Scan for the cell matching the given text and deliver its [X, Y] coordinate at center. 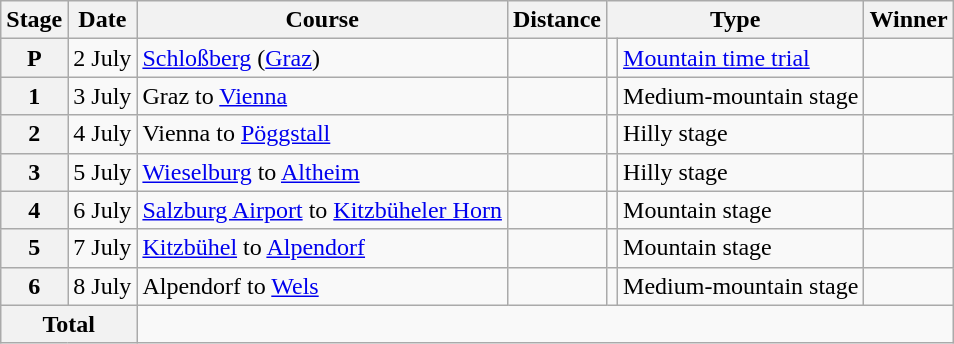
3 [34, 172]
6 July [102, 210]
1 [34, 96]
2 July [102, 58]
7 July [102, 248]
8 July [102, 286]
Distance [556, 20]
3 July [102, 96]
Kitzbühel to Alpendorf [322, 248]
Salzburg Airport to Kitzbüheler Horn [322, 210]
2 [34, 134]
Graz to Vienna [322, 96]
Date [102, 20]
Stage [34, 20]
Schloßberg (Graz) [322, 58]
4 July [102, 134]
6 [34, 286]
Wieselburg to Altheim [322, 172]
P [34, 58]
Course [322, 20]
5 July [102, 172]
Alpendorf to Wels [322, 286]
Winner [908, 20]
4 [34, 210]
Total [69, 324]
Type [734, 20]
Mountain time trial [741, 58]
5 [34, 248]
Vienna to Pöggstall [322, 134]
